Search for the cell housing the specified text and yield its (x, y) center coordinate. 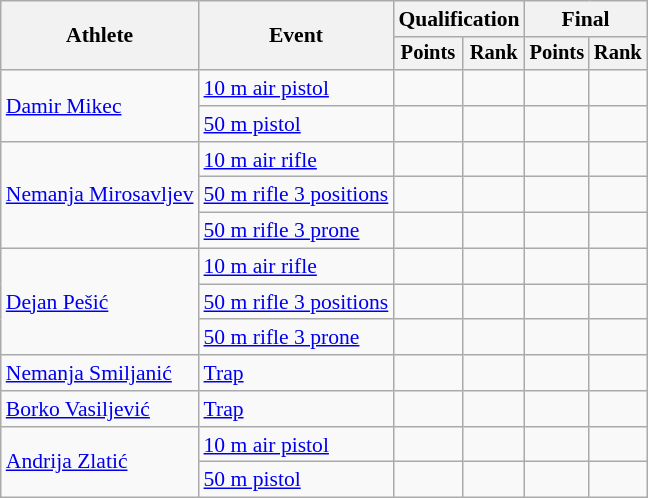
Borko Vasiljević (100, 409)
Qualification (458, 19)
Athlete (100, 36)
Damir Mikec (100, 106)
Dejan Pešić (100, 302)
Final (586, 19)
Andrija Zlatić (100, 462)
Nemanja Smiljanić (100, 373)
Nemanja Mirosavljev (100, 196)
Event (296, 36)
